Find where the given text appears and provide that cell's center as (X, Y) coordinate. 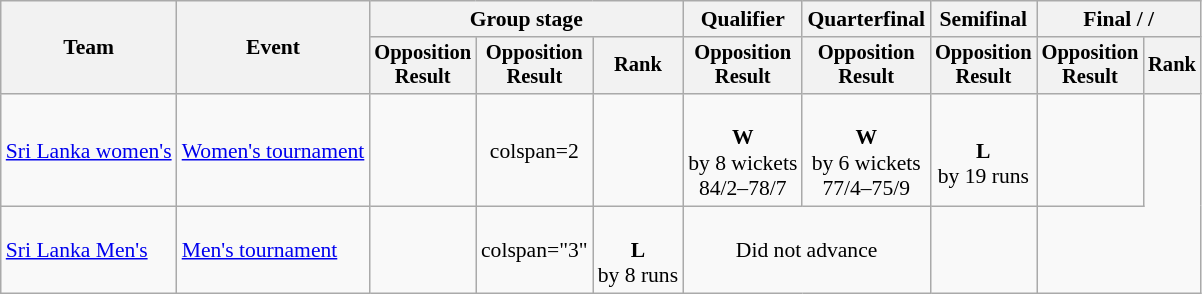
Lby 8 runs (638, 250)
Semifinal (984, 19)
Wby 8 wickets84/2–78/7 (742, 150)
Group stage (526, 19)
Wby 6 wickets77/4–75/9 (866, 150)
Sri Lanka Men's (89, 250)
Team (89, 48)
Lby 19 runs (984, 150)
Men's tournament (274, 250)
Sri Lanka women's (89, 150)
Final / / (1119, 19)
Women's tournament (274, 150)
Did not advance (806, 250)
Qualifier (742, 19)
colspan="3" (534, 250)
colspan=2 (534, 150)
Event (274, 48)
Quarterfinal (866, 19)
